Scan for the cell matching the given text and deliver its (X, Y) coordinate at center. 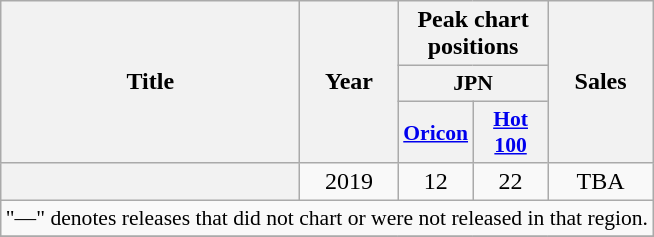
Oricon (436, 132)
"—" denotes releases that did not chart or were not released in that region. (327, 219)
Title (150, 82)
22 (510, 182)
Peak chart positions (473, 34)
12 (436, 182)
Hot 100 (510, 132)
Year (349, 82)
TBA (600, 182)
JPN (473, 84)
2019 (349, 182)
Sales (600, 82)
